Find where the given text appears and provide that cell's center as [x, y] coordinate. 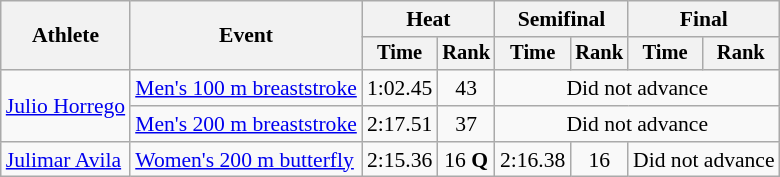
2:17.51 [400, 124]
Men's 100 m breaststroke [246, 88]
37 [466, 124]
Julio Horrego [66, 106]
Heat [428, 19]
Men's 200 m breaststroke [246, 124]
43 [466, 88]
Semifinal [562, 19]
1:02.45 [400, 88]
Event [246, 36]
Final [704, 19]
Athlete [66, 36]
